Provide the [x, y] coordinate of the cell's center where the given text is located.  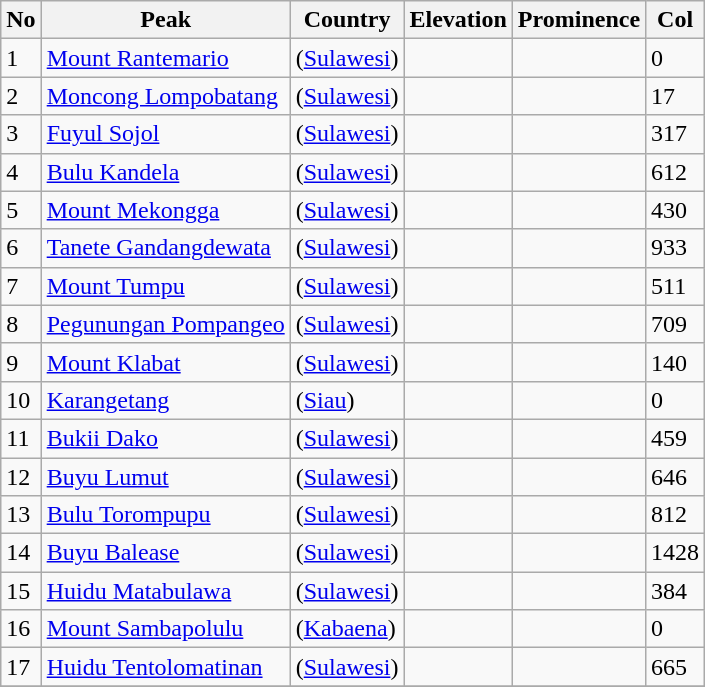
Mount Klabat [166, 362]
665 [676, 667]
812 [676, 515]
10 [21, 400]
1428 [676, 553]
Country [347, 20]
Bulu Kandela [166, 172]
511 [676, 286]
Mount Mekongga [166, 210]
Mount Tumpu [166, 286]
612 [676, 172]
Col [676, 20]
646 [676, 477]
709 [676, 324]
Tanete Gandangdewata [166, 248]
Mount Rantemario [166, 58]
6 [21, 248]
Buyu Balease [166, 553]
Pegunungan Pompangeo [166, 324]
(Kabaena) [347, 629]
Peak [166, 20]
16 [21, 629]
No [21, 20]
Karangetang [166, 400]
12 [21, 477]
4 [21, 172]
384 [676, 591]
9 [21, 362]
Prominence [578, 20]
140 [676, 362]
Fuyul Sojol [166, 134]
Buyu Lumut [166, 477]
1 [21, 58]
7 [21, 286]
Huidu Matabulawa [166, 591]
459 [676, 438]
Elevation [458, 20]
Bukii Dako [166, 438]
13 [21, 515]
14 [21, 553]
5 [21, 210]
317 [676, 134]
15 [21, 591]
8 [21, 324]
2 [21, 96]
Mount Sambapolulu [166, 629]
11 [21, 438]
Huidu Tentolomatinan [166, 667]
Bulu Torompupu [166, 515]
430 [676, 210]
933 [676, 248]
Moncong Lompobatang [166, 96]
3 [21, 134]
(Siau) [347, 400]
